Find where the given text appears and provide that cell's center as [X, Y] coordinate. 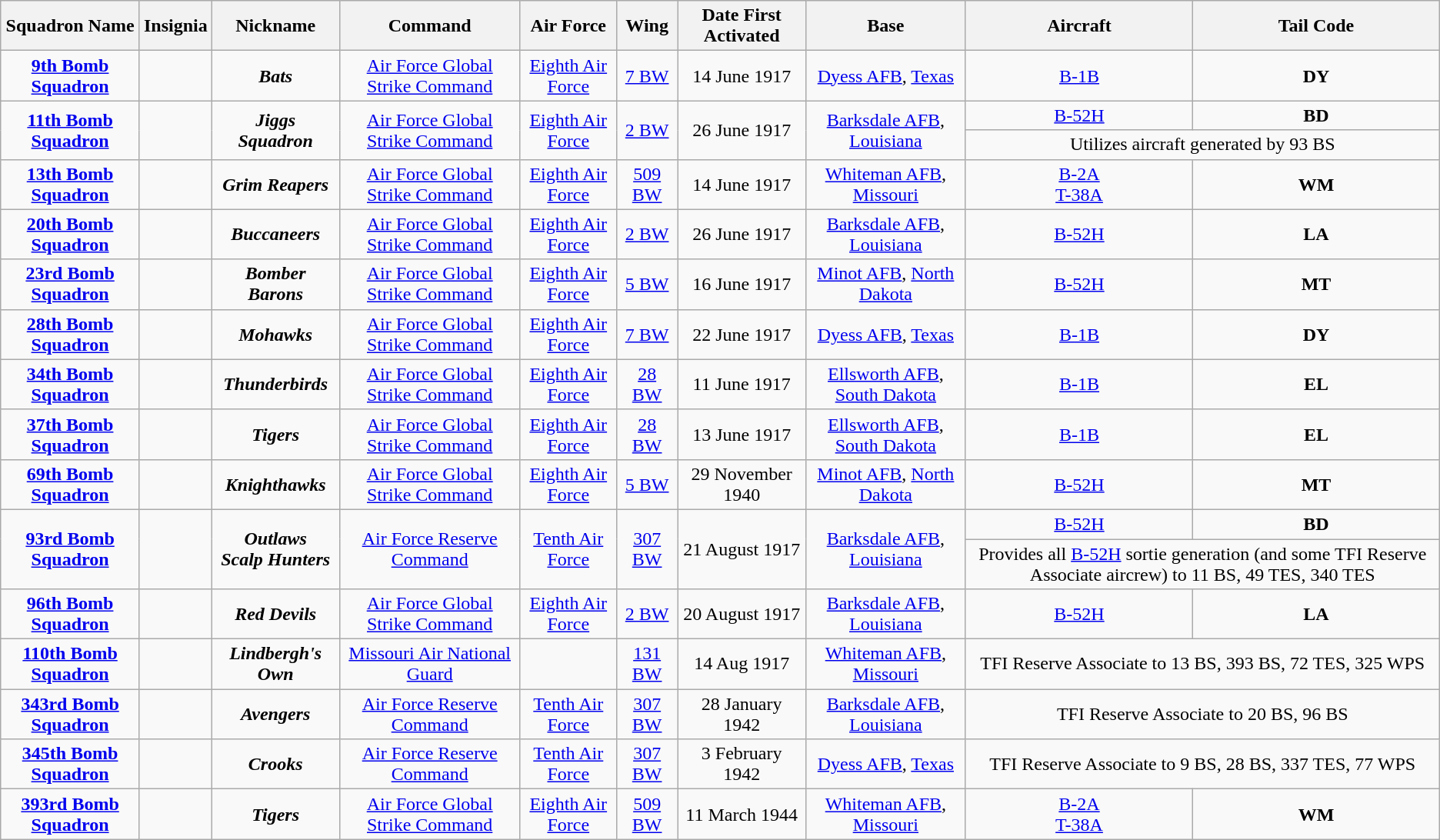
Jiggs Squadron [275, 130]
34th Bomb Squadron [71, 385]
345th Bomb Squadron [71, 765]
69th Bomb Squadron [71, 485]
23rd Bomb Squadron [71, 285]
Command [429, 26]
Tail Code [1317, 26]
11 June 1917 [742, 385]
131 BW [647, 665]
13th Bomb Squadron [71, 185]
Provides all B-52H sortie generation (and some TFI Reserve Associate aircrew) to 11 BS, 49 TES, 340 TES [1202, 563]
16 June 1917 [742, 285]
TFI Reserve Associate to 13 BS, 393 BS, 72 TES, 325 WPS [1202, 665]
Bats [275, 75]
Squadron Name [71, 26]
28 January 1942 [742, 714]
9th Bomb Squadron [71, 75]
Lindbergh's Own [275, 665]
110th Bomb Squadron [71, 665]
Avengers [275, 714]
Crooks [275, 765]
Grim Reapers [275, 185]
3 February 1942 [742, 765]
22 June 1917 [742, 334]
Insignia [175, 26]
14 Aug 1917 [742, 665]
Missouri Air National Guard [429, 665]
Air Force [568, 26]
TFI Reserve Associate to 20 BS, 96 BS [1202, 714]
Thunderbirds [275, 385]
Base [885, 26]
28th Bomb Squadron [71, 334]
Red Devils [275, 614]
Wing [647, 26]
20th Bomb Squadron [71, 234]
37th Bomb Squadron [71, 434]
OutlawsScalp Hunters [275, 549]
343rd Bomb Squadron [71, 714]
11th Bomb Squadron [71, 130]
Buccaneers [275, 234]
96th Bomb Squadron [71, 614]
11 March 1944 [742, 814]
Knighthawks [275, 485]
13 June 1917 [742, 434]
20 August 1917 [742, 614]
Aircraft [1078, 26]
29 November 1940 [742, 485]
93rd Bomb Squadron [71, 549]
Date First Activated [742, 26]
Nickname [275, 26]
Utilizes aircraft generated by 93 BS [1202, 145]
393rd Bomb Squadron [71, 814]
Mohawks [275, 334]
Bomber Barons [275, 285]
21 August 1917 [742, 549]
TFI Reserve Associate to 9 BS, 28 BS, 337 TES, 77 WPS [1202, 765]
